Search for the cell housing the specified text and yield its (x, y) center coordinate. 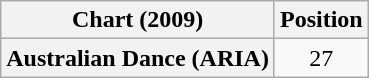
Australian Dance (ARIA) (138, 58)
27 (321, 58)
Chart (2009) (138, 20)
Position (321, 20)
